Find where the given text appears and provide that cell's center as (X, Y) coordinate. 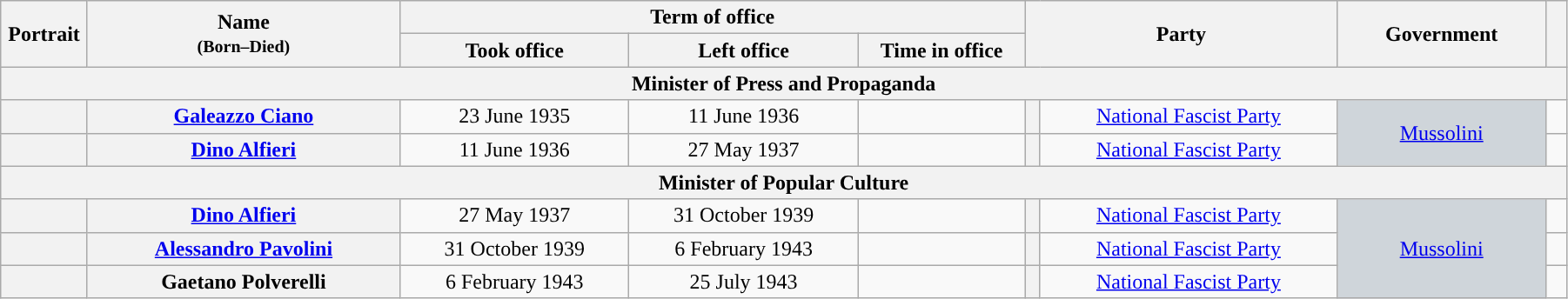
Gaetano Polverelli (244, 282)
Portrait (44, 34)
Took office (515, 50)
Government (1441, 34)
Left office (743, 50)
23 June 1935 (515, 116)
Alessandro Pavolini (244, 249)
Minister of Press and Propaganda (784, 83)
Time in office (941, 50)
Galeazzo Ciano (244, 116)
Minister of Popular Culture (784, 183)
Term of office (713, 17)
25 July 1943 (743, 282)
Name(Born–Died) (244, 34)
Party (1182, 34)
